Capture the cell that displays the provided text and extract its [X, Y] central coordinate. 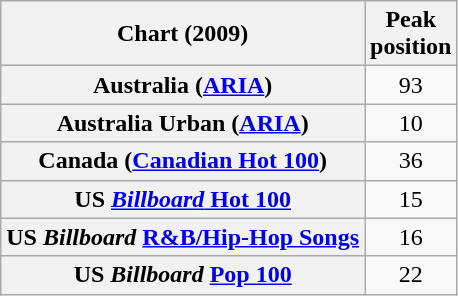
36 [411, 161]
Canada (Canadian Hot 100) [183, 161]
22 [411, 275]
Australia (ARIA) [183, 85]
Peakposition [411, 34]
93 [411, 85]
US Billboard Hot 100 [183, 199]
US Billboard Pop 100 [183, 275]
15 [411, 199]
Chart (2009) [183, 34]
Australia Urban (ARIA) [183, 123]
10 [411, 123]
US Billboard R&B/Hip-Hop Songs [183, 237]
16 [411, 237]
